Scan for the cell matching the given text and deliver its (x, y) coordinate at center. 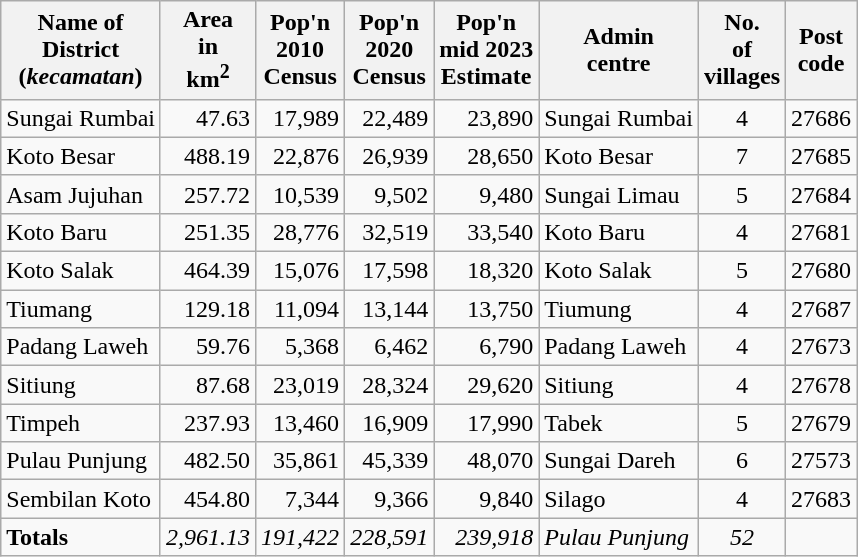
11,094 (300, 309)
13,750 (486, 309)
29,620 (486, 385)
129.18 (208, 309)
87.68 (208, 385)
23,890 (486, 118)
10,539 (300, 194)
6 (742, 461)
32,519 (390, 232)
59.76 (208, 347)
18,320 (486, 271)
Silago (619, 499)
5,368 (300, 347)
22,876 (300, 156)
Area in km2 (208, 50)
Name of District(kecamatan) (81, 50)
16,909 (390, 423)
482.50 (208, 461)
13,144 (390, 309)
27680 (822, 271)
9,502 (390, 194)
17,990 (486, 423)
27686 (822, 118)
Pop'n mid 2023Estimate (486, 50)
27683 (822, 499)
Timpeh (81, 423)
No.ofvillages (742, 50)
464.39 (208, 271)
28,776 (300, 232)
27684 (822, 194)
17,989 (300, 118)
Sungai Dareh (619, 461)
Tiumung (619, 309)
239,918 (486, 537)
45,339 (390, 461)
27573 (822, 461)
35,861 (300, 461)
28,650 (486, 156)
15,076 (300, 271)
7 (742, 156)
13,460 (300, 423)
228,591 (390, 537)
28,324 (390, 385)
Totals (81, 537)
26,939 (390, 156)
33,540 (486, 232)
17,598 (390, 271)
Admin centre (619, 50)
27679 (822, 423)
2,961.13 (208, 537)
488.19 (208, 156)
Pop'n 2020 Census (390, 50)
27678 (822, 385)
9,480 (486, 194)
48,070 (486, 461)
7,344 (300, 499)
47.63 (208, 118)
27673 (822, 347)
9,366 (390, 499)
191,422 (300, 537)
Sembilan Koto (81, 499)
Asam Jujuhan (81, 194)
Tiumang (81, 309)
257.72 (208, 194)
237.93 (208, 423)
27681 (822, 232)
27687 (822, 309)
Sungai Limau (619, 194)
27685 (822, 156)
6,790 (486, 347)
Postcode (822, 50)
454.80 (208, 499)
23,019 (300, 385)
22,489 (390, 118)
Pop'n 2010 Census (300, 50)
52 (742, 537)
6,462 (390, 347)
9,840 (486, 499)
251.35 (208, 232)
Tabek (619, 423)
